For the text-containing cell, return its midpoint in (X, Y) coordinate format. 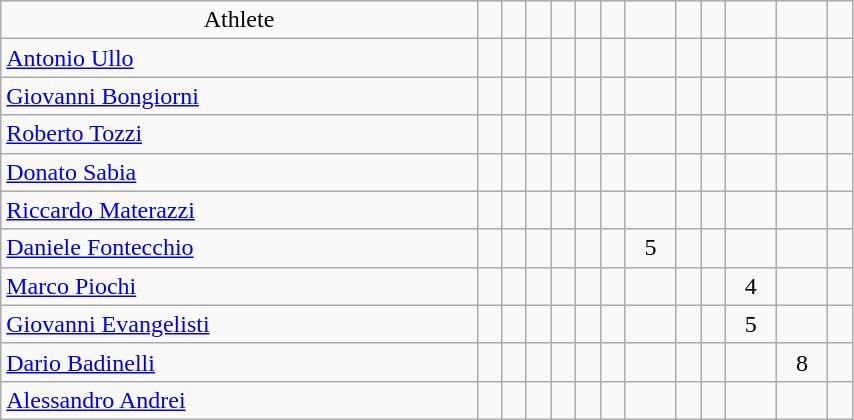
Riccardo Materazzi (240, 210)
Donato Sabia (240, 172)
Giovanni Evangelisti (240, 324)
Marco Piochi (240, 286)
Giovanni Bongiorni (240, 96)
Antonio Ullo (240, 58)
Athlete (240, 20)
8 (802, 362)
Roberto Tozzi (240, 134)
Alessandro Andrei (240, 400)
4 (750, 286)
Dario Badinelli (240, 362)
Daniele Fontecchio (240, 248)
